Return [X, Y] of the center of cell containing provided text 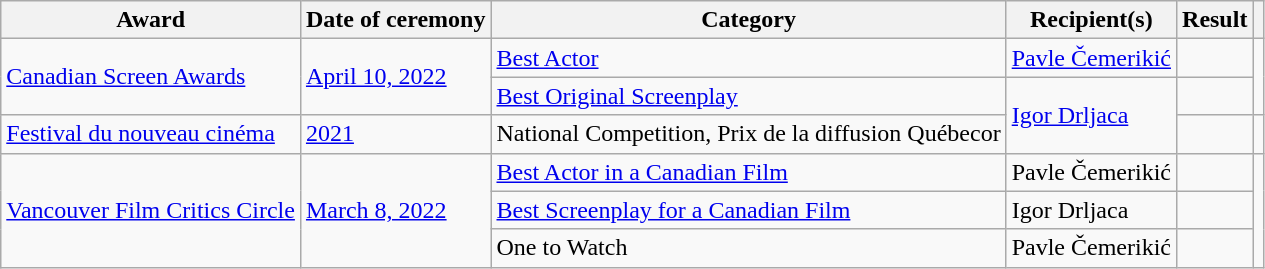
Canadian Screen Awards [151, 77]
Best Screenplay for a Canadian Film [748, 210]
2021 [396, 134]
Result [1215, 20]
National Competition, Prix de la diffusion Québecor [748, 134]
One to Watch [748, 248]
March 8, 2022 [396, 210]
Category [748, 20]
Best Actor in a Canadian Film [748, 172]
Best Actor [748, 58]
April 10, 2022 [396, 77]
Vancouver Film Critics Circle [151, 210]
Award [151, 20]
Best Original Screenplay [748, 96]
Recipient(s) [1091, 20]
Date of ceremony [396, 20]
Festival du nouveau cinéma [151, 134]
